Find where the given text appears and provide that cell's center as (x, y) coordinate. 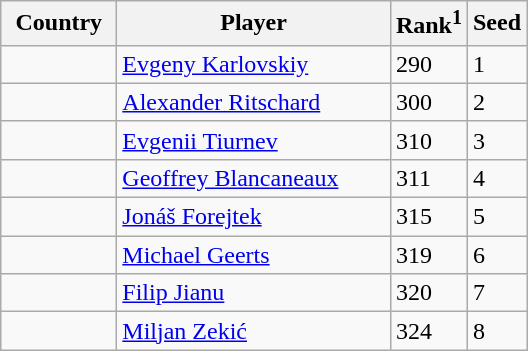
300 (428, 102)
Evgenii Tiurnev (254, 140)
1 (496, 64)
290 (428, 64)
Filip Jianu (254, 293)
Rank1 (428, 24)
2 (496, 102)
Geoffrey Blancaneaux (254, 178)
4 (496, 178)
Seed (496, 24)
Michael Geerts (254, 255)
Jonáš Forejtek (254, 217)
315 (428, 217)
7 (496, 293)
Alexander Ritschard (254, 102)
Player (254, 24)
Evgeny Karlovskiy (254, 64)
6 (496, 255)
Country (59, 24)
8 (496, 331)
Miljan Zekić (254, 331)
324 (428, 331)
310 (428, 140)
311 (428, 178)
320 (428, 293)
3 (496, 140)
319 (428, 255)
5 (496, 217)
